Locate the cell with the specified text and output its (x, y) center coordinate. 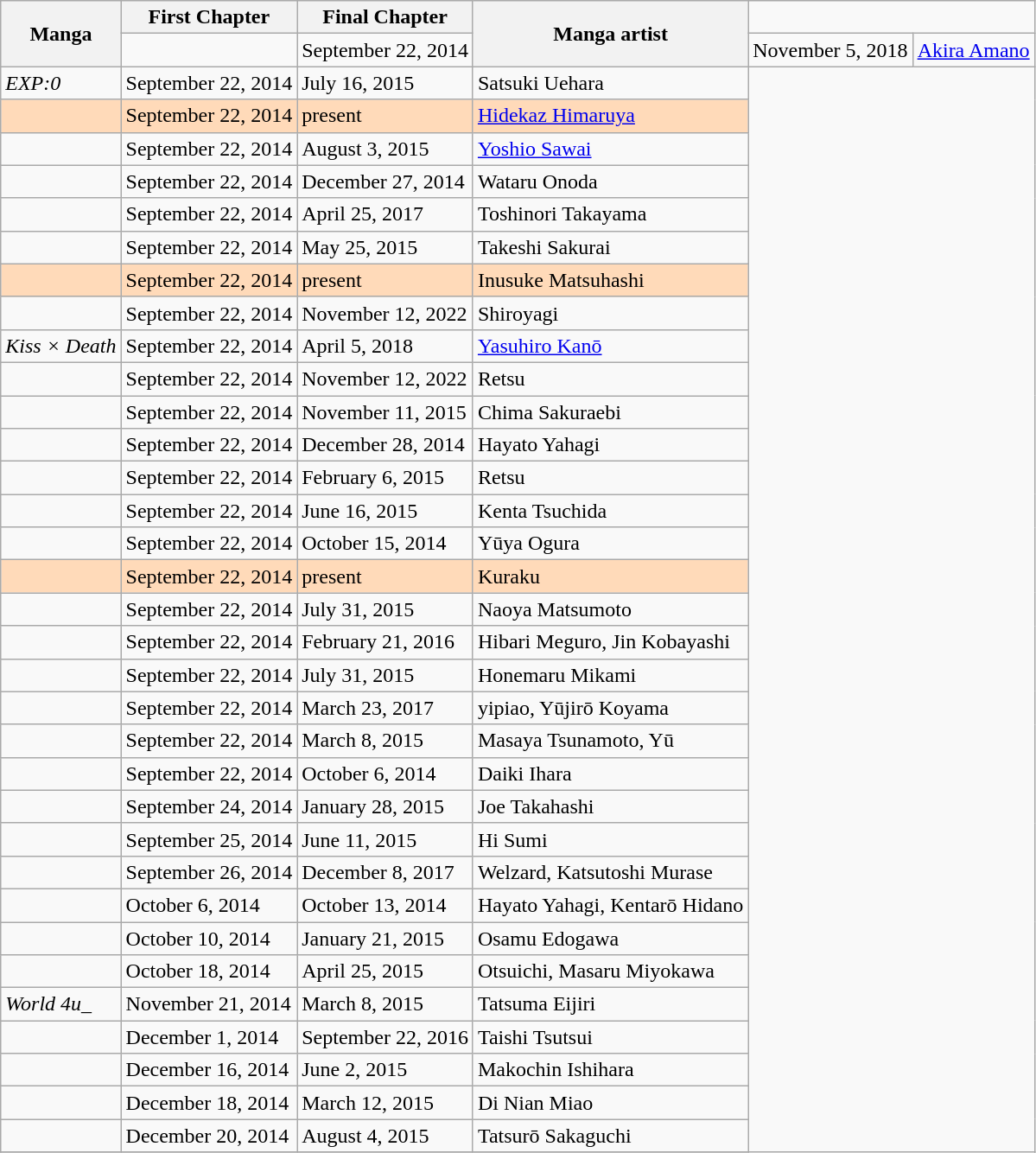
Hayato Yahagi, Kentarō Hidano (610, 905)
Akira Amano (973, 50)
December 20, 2014 (209, 1136)
World 4u_ (60, 1004)
Naoya Matsumoto (610, 609)
January 21, 2015 (385, 938)
Makochin Ishihara (610, 1070)
Kiss × Death (60, 346)
August 4, 2015 (385, 1136)
December 16, 2014 (209, 1070)
Yasuhiro Kanō (610, 346)
Kenta Tsuchida (610, 511)
Hidekaz Himaruya (610, 116)
Hayato Yahagi (610, 445)
December 28, 2014 (385, 445)
Toshinori Takayama (610, 214)
Satsuki Uehara (610, 83)
December 1, 2014 (209, 1037)
March 23, 2017 (385, 708)
Final Chapter (385, 17)
Joe Takahashi (610, 806)
July 16, 2015 (385, 83)
August 3, 2015 (385, 149)
Chima Sakuraebi (610, 412)
Tatsurō Sakaguchi (610, 1136)
Takeshi Sakurai (610, 247)
December 18, 2014 (209, 1103)
November 21, 2014 (209, 1004)
Taishi Tsutsui (610, 1037)
Tatsuma Eijiri (610, 1004)
April 5, 2018 (385, 346)
Osamu Edogawa (610, 938)
Honemaru Mikami (610, 675)
November 11, 2015 (385, 412)
September 22, 2016 (385, 1037)
Wataru Onoda (610, 182)
September 26, 2014 (209, 872)
October 15, 2014 (385, 544)
Inusuke Matsuhashi (610, 280)
yipiao, Yūjirō Koyama (610, 708)
Manga artist (610, 34)
Masaya Tsunamoto, Yū (610, 741)
November 5, 2018 (830, 50)
October 10, 2014 (209, 938)
Welzard, Katsutoshi Murase (610, 872)
Daiki Ihara (610, 774)
Otsuichi, Masaru Miyokawa (610, 971)
March 12, 2015 (385, 1103)
Shiroyagi (610, 313)
January 28, 2015 (385, 806)
October 13, 2014 (385, 905)
December 8, 2017 (385, 872)
December 27, 2014 (385, 182)
First Chapter (209, 17)
EXP:0 (60, 83)
June 2, 2015 (385, 1070)
May 25, 2015 (385, 247)
Di Nian Miao (610, 1103)
February 21, 2016 (385, 642)
October 18, 2014 (209, 971)
April 25, 2015 (385, 971)
September 24, 2014 (209, 806)
Yoshio Sawai (610, 149)
Kuraku (610, 576)
Hi Sumi (610, 839)
Hibari Meguro, Jin Kobayashi (610, 642)
June 11, 2015 (385, 839)
September 25, 2014 (209, 839)
June 16, 2015 (385, 511)
February 6, 2015 (385, 478)
Yūya Ogura (610, 544)
Manga (60, 34)
April 25, 2017 (385, 214)
